Search for the cell housing the specified text and yield its [X, Y] center coordinate. 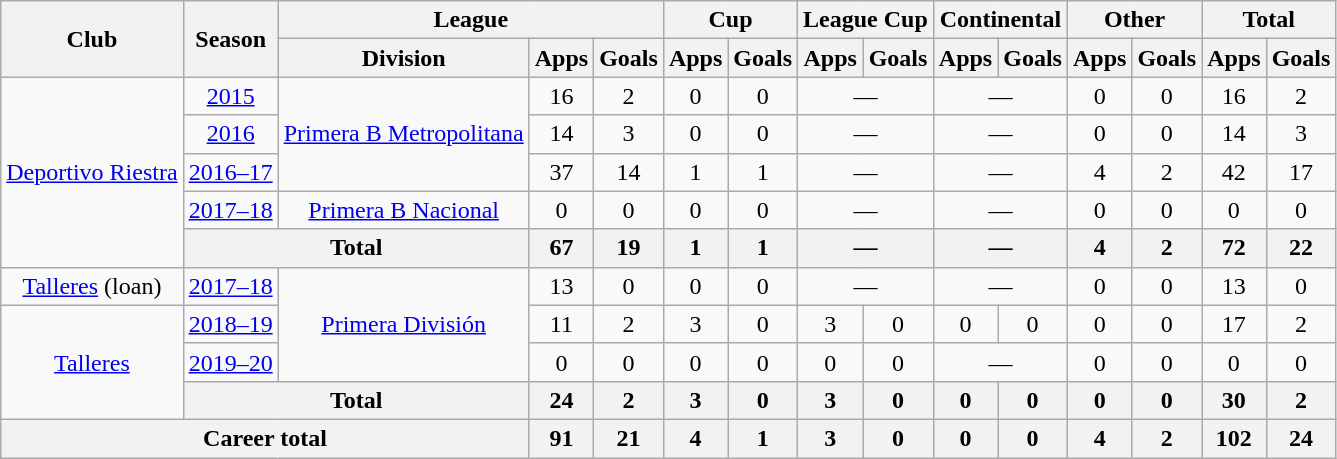
League Cup [866, 20]
42 [1234, 172]
30 [1234, 400]
Season [230, 39]
Continental [1000, 20]
72 [1234, 248]
67 [561, 248]
2016–17 [230, 172]
2019–20 [230, 362]
Deportivo Riestra [92, 172]
Other [1134, 20]
11 [561, 324]
League [470, 20]
Talleres (loan) [92, 286]
Division [404, 58]
2015 [230, 96]
2016 [230, 134]
2018–19 [230, 324]
Talleres [92, 362]
Cup [730, 20]
Primera División [404, 324]
22 [1301, 248]
Primera B Metropolitana [404, 134]
19 [629, 248]
Primera B Nacional [404, 210]
91 [561, 438]
102 [1234, 438]
Club [92, 39]
Career total [265, 438]
21 [629, 438]
37 [561, 172]
